Capture the cell that displays the provided text and extract its (X, Y) central coordinate. 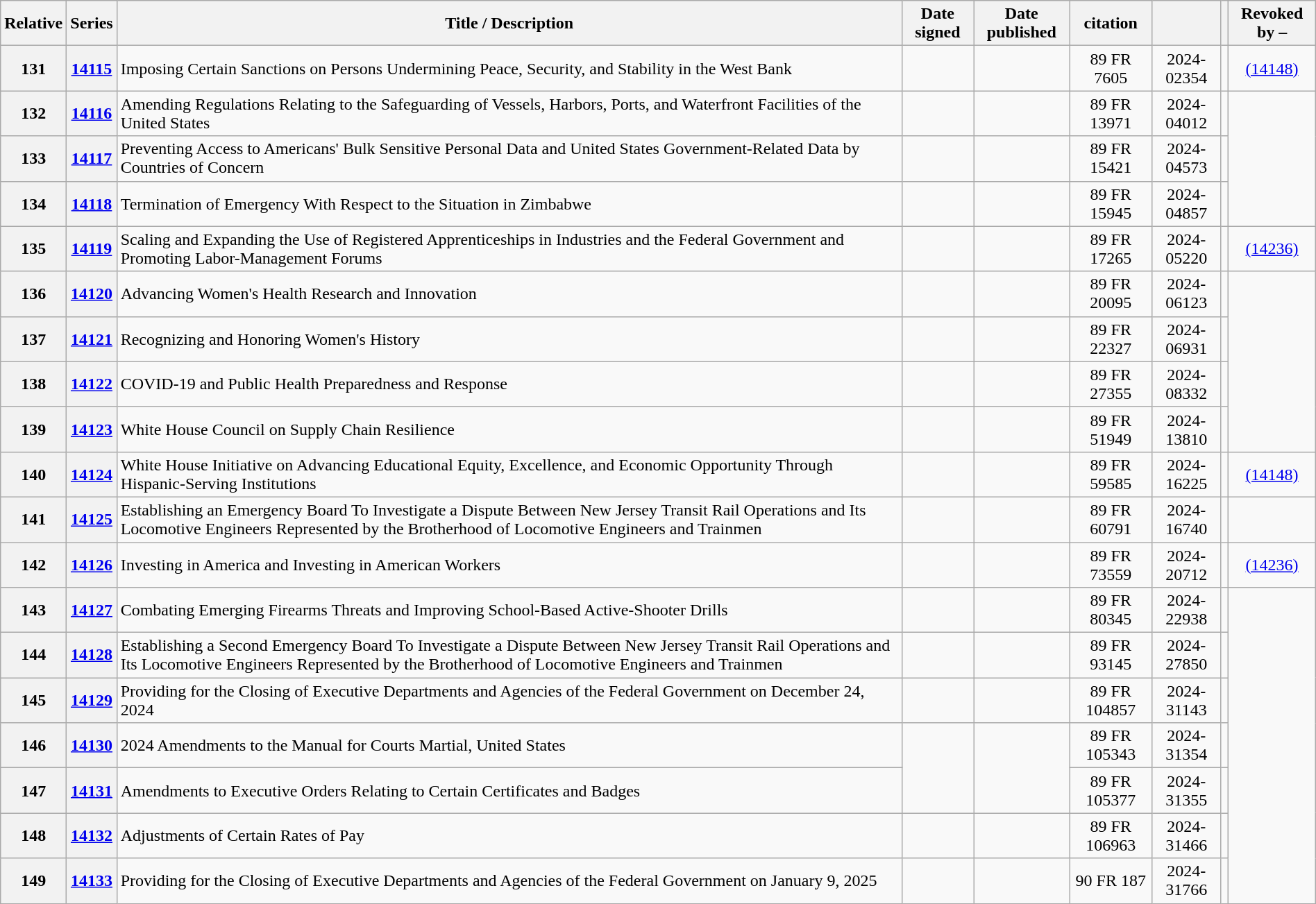
143 (33, 611)
2024-31766 (1187, 881)
141 (33, 519)
2024-16740 (1187, 519)
90 FR 187 (1111, 881)
14120 (92, 294)
COVID-19 and Public Health Preparedness and Response (509, 384)
14117 (92, 158)
89 FR 7605 (1111, 68)
2024-13810 (1187, 429)
14119 (92, 248)
Termination of Emergency With Respect to the Situation in Zimbabwe (509, 204)
2024-16225 (1187, 475)
2024-31354 (1187, 745)
137 (33, 339)
132 (33, 114)
14128 (92, 655)
89 FR 51949 (1111, 429)
2024 Amendments to the Manual for Courts Martial, United States (509, 745)
135 (33, 248)
14130 (92, 745)
2024-06931 (1187, 339)
89 FR 73559 (1111, 565)
2024-02354 (1187, 68)
White House Initiative on Advancing Educational Equity, Excellence, and Economic Opportunity Through Hispanic-Serving Institutions (509, 475)
14127 (92, 611)
Series (92, 24)
133 (33, 158)
89 FR 105343 (1111, 745)
2024-04857 (1187, 204)
89 FR 80345 (1111, 611)
Imposing Certain Sanctions on Persons Undermining Peace, Security, and Stability in the West Bank (509, 68)
89 FR 104857 (1111, 701)
2024-08332 (1187, 384)
Providing for the Closing of Executive Departments and Agencies of the Federal Government on December 24, 2024 (509, 701)
Scaling and Expanding the Use of Registered Apprenticeships in Industries and the Federal Government and Promoting Labor-Management Forums (509, 248)
2024-04012 (1187, 114)
14115 (92, 68)
Recognizing and Honoring Women's History (509, 339)
14122 (92, 384)
142 (33, 565)
2024-22938 (1187, 611)
2024-06123 (1187, 294)
White House Council on Supply Chain Resilience (509, 429)
14116 (92, 114)
2024-27850 (1187, 655)
14124 (92, 475)
89 FR 27355 (1111, 384)
139 (33, 429)
Amendments to Executive Orders Relating to Certain Certificates and Badges (509, 791)
2024-05220 (1187, 248)
Revoked by – (1272, 24)
89 FR 13971 (1111, 114)
89 FR 15945 (1111, 204)
Combating Emerging Firearms Threats and Improving School-Based Active-Shooter Drills (509, 611)
89 FR 15421 (1111, 158)
145 (33, 701)
14129 (92, 701)
2024-04573 (1187, 158)
14126 (92, 565)
2024-31466 (1187, 835)
Date signed (938, 24)
149 (33, 881)
89 FR 106963 (1111, 835)
14132 (92, 835)
Title / Description (509, 24)
89 FR 59585 (1111, 475)
Providing for the Closing of Executive Departments and Agencies of the Federal Government on January 9, 2025 (509, 881)
Date published (1022, 24)
Amending Regulations Relating to the Safeguarding of Vessels, Harbors, Ports, and Waterfront Facilities of the United States (509, 114)
89 FR 60791 (1111, 519)
140 (33, 475)
citation (1111, 24)
Adjustments of Certain Rates of Pay (509, 835)
2024-20712 (1187, 565)
148 (33, 835)
89 FR 17265 (1111, 248)
136 (33, 294)
144 (33, 655)
89 FR 20095 (1111, 294)
14133 (92, 881)
89 FR 105377 (1111, 791)
14123 (92, 429)
14125 (92, 519)
131 (33, 68)
138 (33, 384)
14131 (92, 791)
134 (33, 204)
Preventing Access to Americans' Bulk Sensitive Personal Data and United States Government-Related Data by Countries of Concern (509, 158)
14118 (92, 204)
89 FR 22327 (1111, 339)
Investing in America and Investing in American Workers (509, 565)
147 (33, 791)
2024-31355 (1187, 791)
146 (33, 745)
14121 (92, 339)
Relative (33, 24)
Advancing Women's Health Research and Innovation (509, 294)
2024-31143 (1187, 701)
89 FR 93145 (1111, 655)
